Output the [X, Y] coordinate of the center of the cell containing the given text.  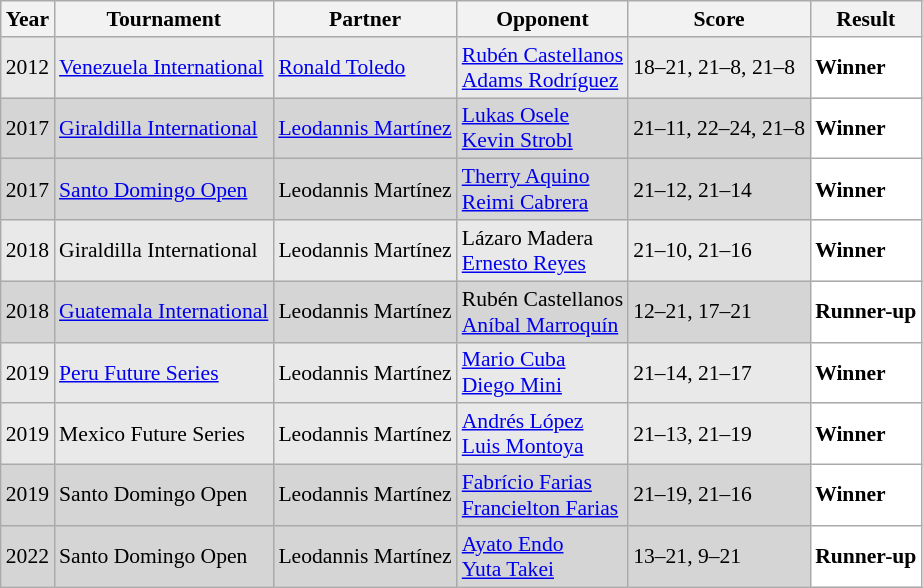
18–21, 21–8, 21–8 [719, 68]
Opponent [542, 19]
Therry Aquino Reimi Cabrera [542, 190]
21–14, 21–17 [719, 372]
Peru Future Series [164, 372]
Lázaro Madera Ernesto Reyes [542, 250]
2012 [28, 68]
21–11, 22–24, 21–8 [719, 128]
12–21, 17–21 [719, 312]
Venezuela International [164, 68]
Ronald Toledo [364, 68]
21–12, 21–14 [719, 190]
Year [28, 19]
Ayato Endo Yuta Takei [542, 556]
21–13, 21–19 [719, 434]
Score [719, 19]
21–10, 21–16 [719, 250]
Andrés López Luis Montoya [542, 434]
Partner [364, 19]
Rubén Castellanos Aníbal Marroquín [542, 312]
Rubén Castellanos Adams Rodríguez [542, 68]
Tournament [164, 19]
13–21, 9–21 [719, 556]
Result [866, 19]
Mario Cuba Diego Mini [542, 372]
Mexico Future Series [164, 434]
21–19, 21–16 [719, 496]
Lukas Osele Kevin Strobl [542, 128]
Fabrício Farias Francielton Farias [542, 496]
2022 [28, 556]
Guatemala International [164, 312]
